Find where the given text appears and provide that cell's center as (x, y) coordinate. 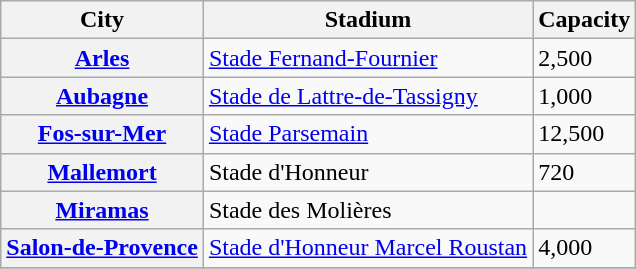
Stadium (368, 20)
Miramas (102, 210)
Stade d'Honneur (368, 172)
City (102, 20)
Stade d'Honneur Marcel Roustan (368, 248)
1,000 (584, 96)
Fos-sur-Mer (102, 134)
Stade Parsemain (368, 134)
720 (584, 172)
Salon-de-Provence (102, 248)
Arles (102, 58)
2,500 (584, 58)
Aubagne (102, 96)
Capacity (584, 20)
Mallemort (102, 172)
4,000 (584, 248)
12,500 (584, 134)
Stade de Lattre-de-Tassigny (368, 96)
Stade des Molières (368, 210)
Stade Fernand-Fournier (368, 58)
